Extract the (x, y) coordinate from the center of the cell holding the provided text.  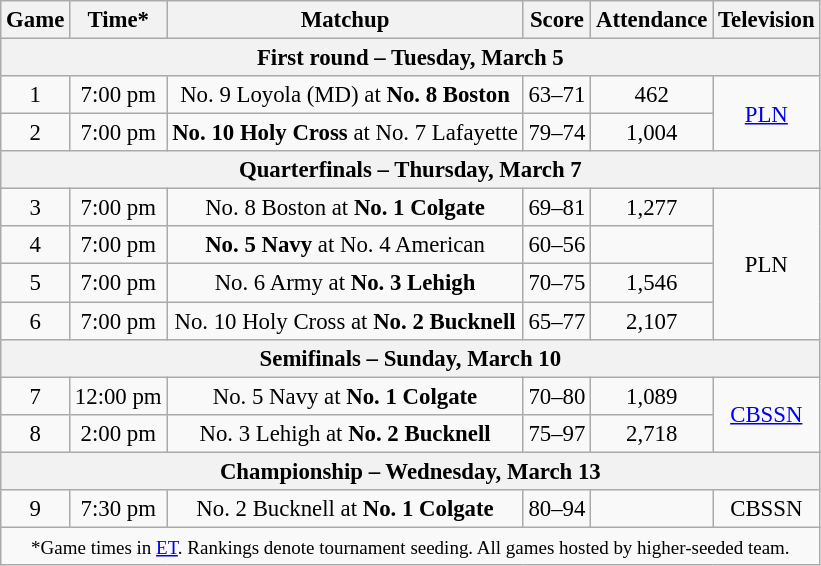
1,546 (652, 283)
No. 6 Army at No. 3 Lehigh (345, 283)
1,277 (652, 208)
79–74 (557, 133)
65–77 (557, 321)
Game (36, 20)
69–81 (557, 208)
70–75 (557, 283)
2,718 (652, 433)
8 (36, 433)
No. 2 Bucknell at No. 1 Colgate (345, 509)
462 (652, 95)
1,004 (652, 133)
Semifinals – Sunday, March 10 (410, 358)
No. 9 Loyola (MD) at No. 8 Boston (345, 95)
Attendance (652, 20)
1 (36, 95)
1,089 (652, 396)
7 (36, 396)
2:00 pm (118, 433)
No. 10 Holy Cross at No. 7 Lafayette (345, 133)
70–80 (557, 396)
Television (766, 20)
4 (36, 245)
No. 5 Navy at No. 4 American (345, 245)
Championship – Wednesday, March 13 (410, 471)
3 (36, 208)
6 (36, 321)
60–56 (557, 245)
63–71 (557, 95)
Quarterfinals – Thursday, March 7 (410, 170)
5 (36, 283)
80–94 (557, 509)
Time* (118, 20)
12:00 pm (118, 396)
75–97 (557, 433)
7:30 pm (118, 509)
No. 10 Holy Cross at No. 2 Bucknell (345, 321)
No. 5 Navy at No. 1 Colgate (345, 396)
2,107 (652, 321)
Score (557, 20)
*Game times in ET. Rankings denote tournament seeding. All games hosted by higher-seeded team. (410, 546)
No. 8 Boston at No. 1 Colgate (345, 208)
First round – Tuesday, March 5 (410, 58)
Matchup (345, 20)
9 (36, 509)
No. 3 Lehigh at No. 2 Bucknell (345, 433)
2 (36, 133)
